Extract the (x, y) coordinate from the center of the cell holding the provided text.  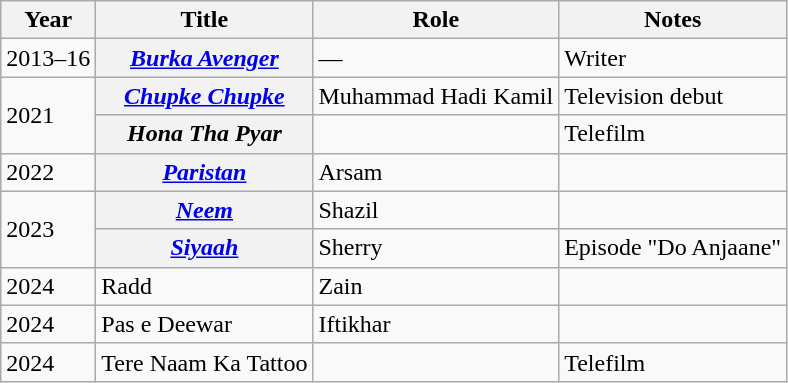
Episode "Do Anjaane" (673, 248)
Title (204, 20)
Hona Tha Pyar (204, 134)
Paristan (204, 172)
Siyaah (204, 248)
Shazil (436, 210)
Neem (204, 210)
Notes (673, 20)
2022 (48, 172)
Sherry (436, 248)
Writer (673, 58)
Television debut (673, 96)
Role (436, 20)
Burka Avenger (204, 58)
Arsam (436, 172)
— (436, 58)
Radd (204, 286)
Iftikhar (436, 324)
2021 (48, 115)
Pas e Deewar (204, 324)
Tere Naam Ka Tattoo (204, 362)
Muhammad Hadi Kamil (436, 96)
2013–16 (48, 58)
Year (48, 20)
Zain (436, 286)
2023 (48, 229)
Chupke Chupke (204, 96)
